Output the (x, y) coordinate of the center of the cell containing the given text.  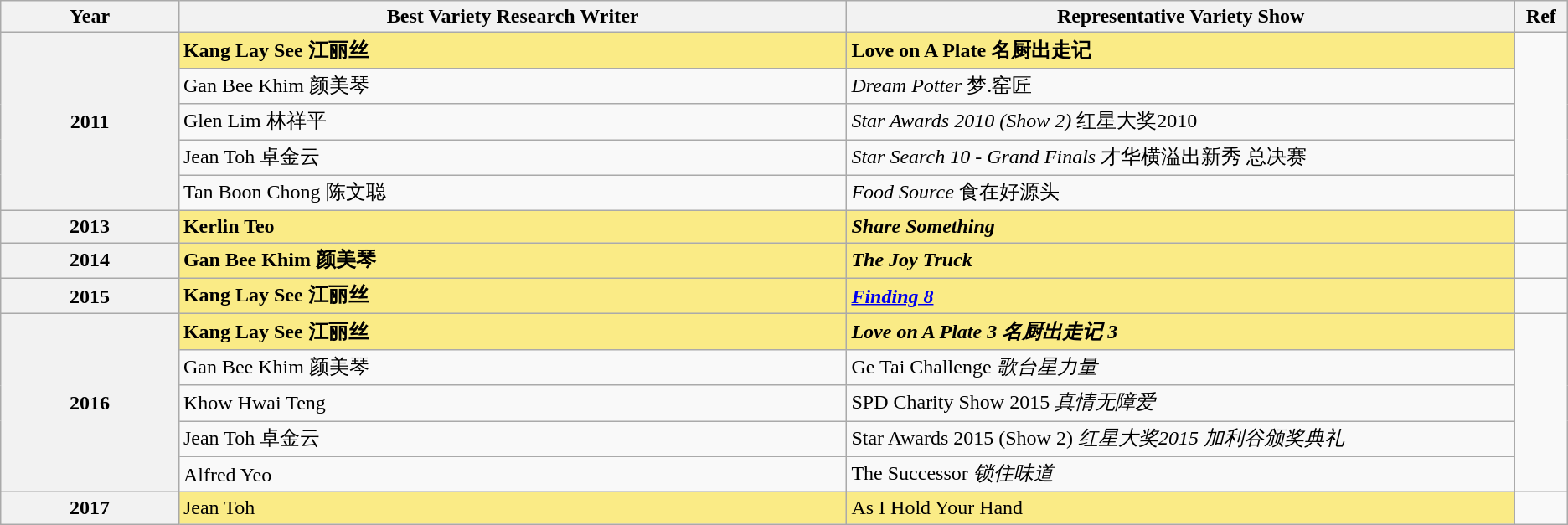
Alfred Yeo (513, 474)
Jean Toh (513, 508)
The Successor 锁住味道 (1181, 474)
Food Source 食在好源头 (1181, 193)
Share Something (1181, 227)
Ref (1541, 17)
2016 (90, 404)
Love on A Plate 3 名厨出走记 3 (1181, 332)
2013 (90, 227)
2015 (90, 296)
Khow Hwai Teng (513, 404)
Representative Variety Show (1181, 17)
Best Variety Research Writer (513, 17)
The Joy Truck (1181, 261)
Tan Boon Chong 陈文聪 (513, 193)
Ge Tai Challenge 歌台星力量 (1181, 367)
Star Search 10 - Grand Finals 才华横溢出新秀 总决赛 (1181, 157)
SPD Charity Show 2015 真情无障爱 (1181, 404)
As I Hold Your Hand (1181, 508)
2011 (90, 122)
Glen Lim 林祥平 (513, 122)
Love on A Plate 名厨出走记 (1181, 50)
Dream Potter 梦.窑匠 (1181, 85)
Year (90, 17)
Star Awards 2015 (Show 2) 红星大奖2015 加利谷颁奖典礼 (1181, 439)
2014 (90, 261)
Kerlin Teo (513, 227)
Finding 8 (1181, 296)
Star Awards 2010 (Show 2) 红星大奖2010 (1181, 122)
2017 (90, 508)
